Search for the cell housing the specified text and yield its [X, Y] center coordinate. 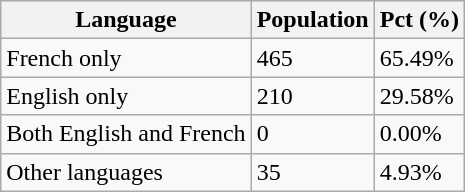
35 [312, 172]
English only [126, 96]
65.49% [419, 58]
0.00% [419, 134]
Both English and French [126, 134]
4.93% [419, 172]
0 [312, 134]
Other languages [126, 172]
Population [312, 20]
29.58% [419, 96]
French only [126, 58]
Pct (%) [419, 20]
465 [312, 58]
Language [126, 20]
210 [312, 96]
